Pinpoint the cell where the given text exists, returning its (x, y) midpoint coordinate. 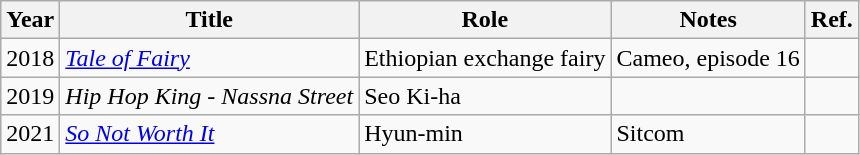
Hyun-min (485, 134)
Hip Hop King - Nassna Street (210, 96)
Notes (708, 20)
Cameo, episode 16 (708, 58)
Ethiopian exchange fairy (485, 58)
Seo Ki-ha (485, 96)
Sitcom (708, 134)
Title (210, 20)
Ref. (832, 20)
2019 (30, 96)
So Not Worth It (210, 134)
Role (485, 20)
2021 (30, 134)
Tale of Fairy (210, 58)
2018 (30, 58)
Year (30, 20)
